From the cell containing the given text, extract its center point as [X, Y] coordinate. 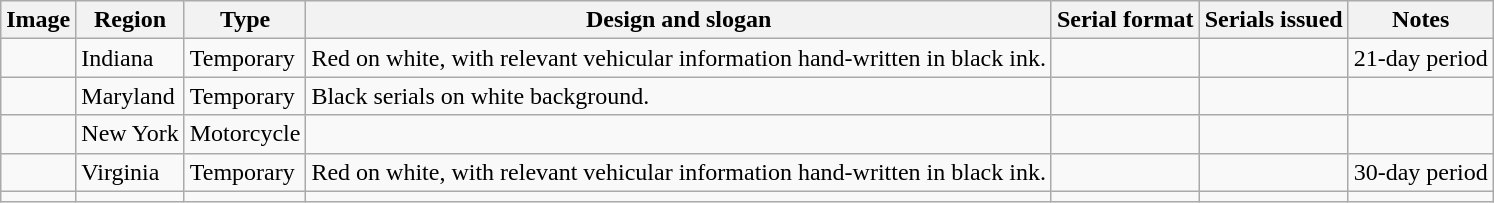
Image [38, 20]
Motorcycle [245, 134]
Maryland [130, 96]
Serial format [1125, 20]
Black serials on white background. [679, 96]
30-day period [1420, 172]
Indiana [130, 58]
Virginia [130, 172]
21-day period [1420, 58]
Notes [1420, 20]
Type [245, 20]
Region [130, 20]
Serials issued [1274, 20]
Design and slogan [679, 20]
New York [130, 134]
